Pinpoint the cell where the given text exists, returning its [X, Y] midpoint coordinate. 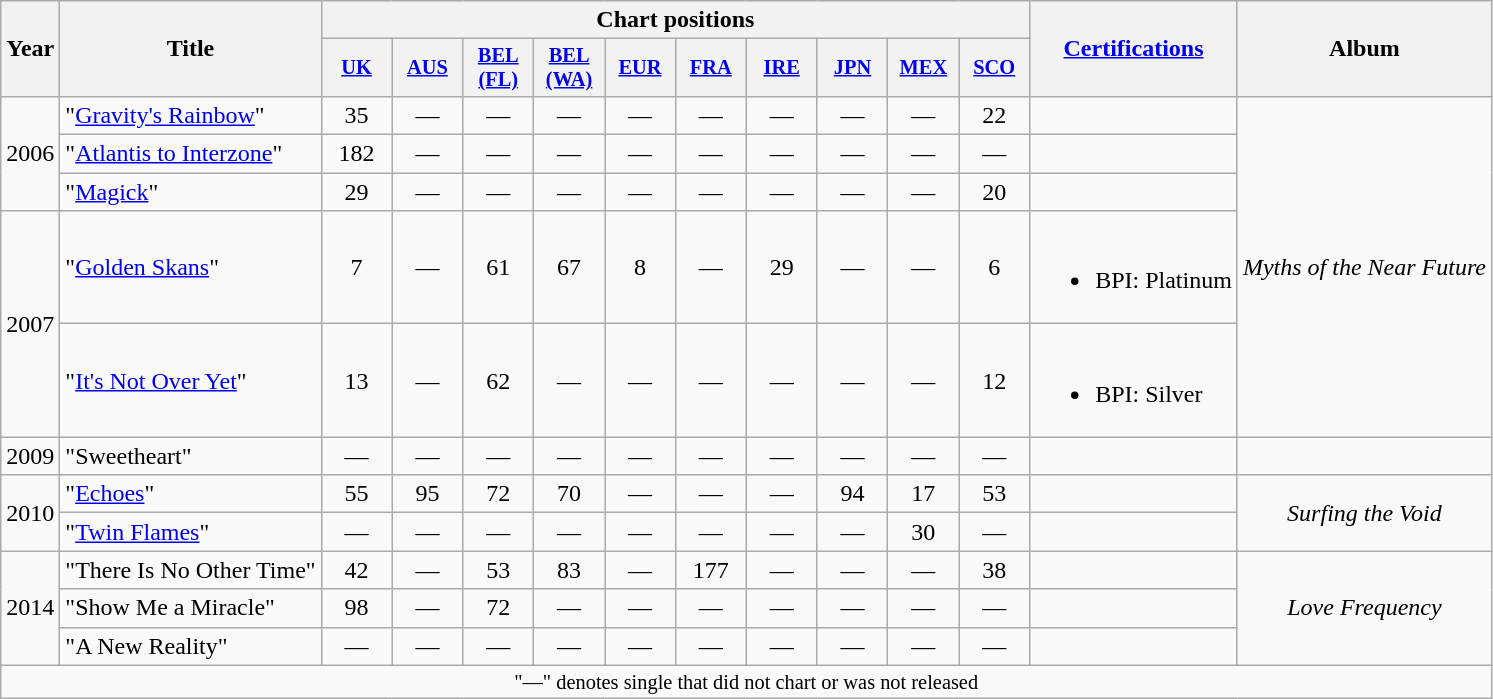
13 [356, 380]
Chart positions [676, 20]
30 [924, 532]
"Magick" [190, 192]
6 [994, 268]
"It's Not Over Yet" [190, 380]
Certifications [1134, 49]
182 [356, 154]
"Twin Flames" [190, 532]
2010 [30, 513]
62 [498, 380]
AUS [428, 68]
38 [994, 570]
FRA [710, 68]
"Atlantis to Interzone" [190, 154]
EUR [640, 68]
"Show Me a Miracle" [190, 608]
98 [356, 608]
8 [640, 268]
Surfing the Void [1364, 513]
Love Frequency [1364, 608]
94 [852, 494]
177 [710, 570]
67 [570, 268]
2007 [30, 324]
MEX [924, 68]
17 [924, 494]
"Gravity's Rainbow" [190, 115]
"Sweetheart" [190, 456]
2009 [30, 456]
2006 [30, 153]
20 [994, 192]
55 [356, 494]
83 [570, 570]
BPI: Platinum [1134, 268]
"Echoes" [190, 494]
Myths of the Near Future [1364, 266]
"—" denotes single that did not chart or was not released [746, 682]
SCO [994, 68]
Year [30, 49]
BEL(FL) [498, 68]
22 [994, 115]
70 [570, 494]
12 [994, 380]
61 [498, 268]
IRE [782, 68]
JPN [852, 68]
UK [356, 68]
"Golden Skans" [190, 268]
BEL(WA) [570, 68]
95 [428, 494]
Album [1364, 49]
"There Is No Other Time" [190, 570]
Title [190, 49]
7 [356, 268]
BPI: Silver [1134, 380]
"A New Reality" [190, 646]
2014 [30, 608]
35 [356, 115]
42 [356, 570]
